Detect which cell encompasses the target text, then output its [x, y] center coordinate. 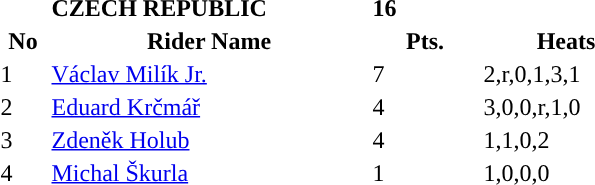
7 [425, 74]
Pts. [425, 41]
Eduard Krčmář [209, 107]
Václav Milík Jr. [209, 74]
Zdeněk Holub [209, 140]
Rider Name [209, 41]
